Output the (x, y) coordinate of the center of the cell containing the given text.  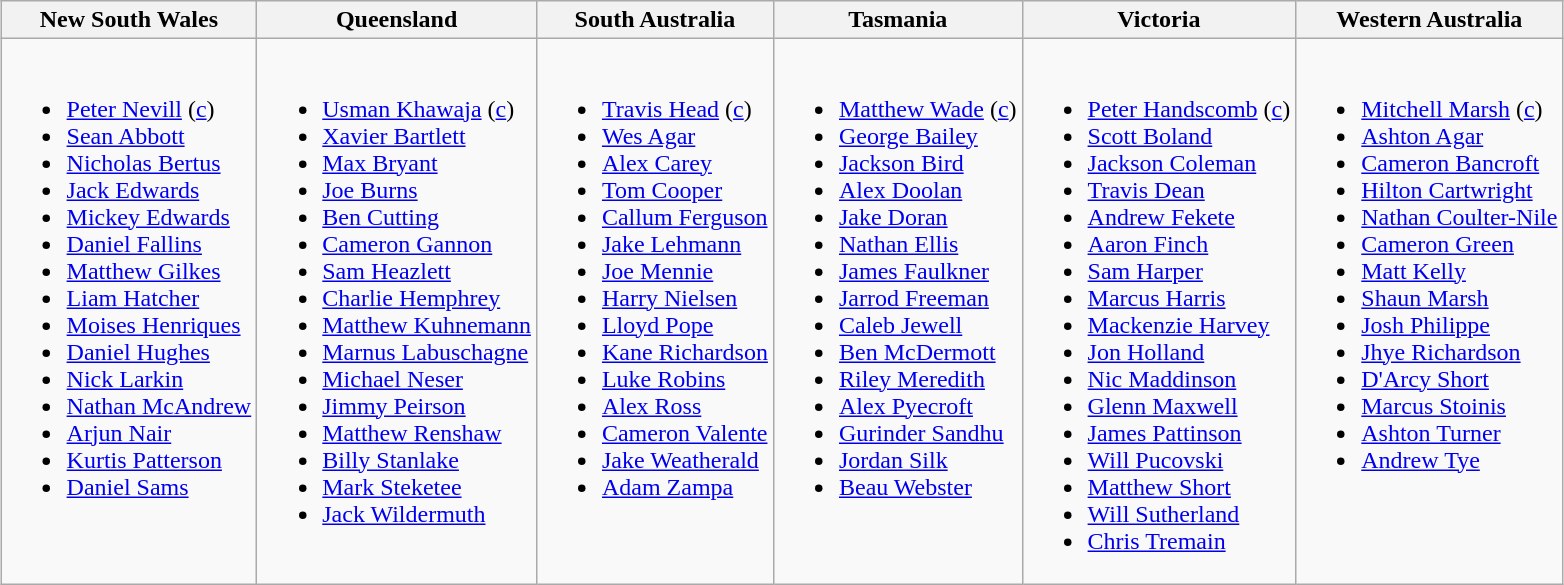
Western Australia (1430, 20)
South Australia (654, 20)
Queensland (397, 20)
New South Wales (129, 20)
Victoria (1159, 20)
Tasmania (898, 20)
